Determine the (X, Y) coordinate at the center of the cell enclosing the given text.  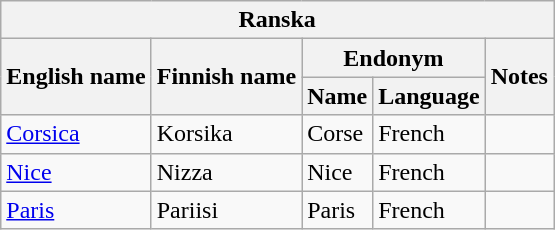
Name (338, 96)
Language (429, 96)
Notes (519, 77)
Nizza (226, 172)
Pariisi (226, 210)
Ranska (278, 20)
Corsica (76, 134)
Endonym (394, 58)
Finnish name (226, 77)
Corse (338, 134)
Korsika (226, 134)
English name (76, 77)
